Capture the cell that displays the provided text and extract its (x, y) central coordinate. 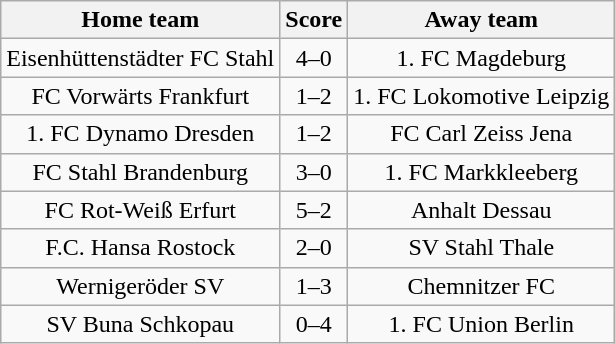
2–0 (314, 248)
F.C. Hansa Rostock (140, 248)
FC Vorwärts Frankfurt (140, 96)
FC Carl Zeiss Jena (482, 134)
4–0 (314, 58)
Eisenhüttenstädter FC Stahl (140, 58)
Home team (140, 20)
Anhalt Dessau (482, 210)
SV Buna Schkopau (140, 324)
Wernigeröder SV (140, 286)
Chemnitzer FC (482, 286)
Away team (482, 20)
SV Stahl Thale (482, 248)
1. FC Union Berlin (482, 324)
0–4 (314, 324)
1. FC Dynamo Dresden (140, 134)
3–0 (314, 172)
1. FC Markkleeberg (482, 172)
Score (314, 20)
1–3 (314, 286)
5–2 (314, 210)
1. FC Lokomotive Leipzig (482, 96)
FC Stahl Brandenburg (140, 172)
1. FC Magdeburg (482, 58)
FC Rot-Weiß Erfurt (140, 210)
